Output the [x, y] coordinate of the center of the cell containing the given text.  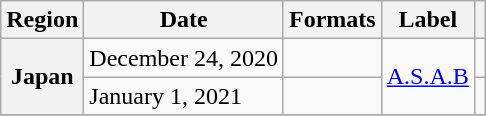
Japan [42, 77]
Region [42, 20]
Formats [332, 20]
A.S.A.B [428, 77]
December 24, 2020 [184, 58]
Date [184, 20]
Label [428, 20]
January 1, 2021 [184, 96]
